Pinpoint the cell where the given text exists, returning its (X, Y) midpoint coordinate. 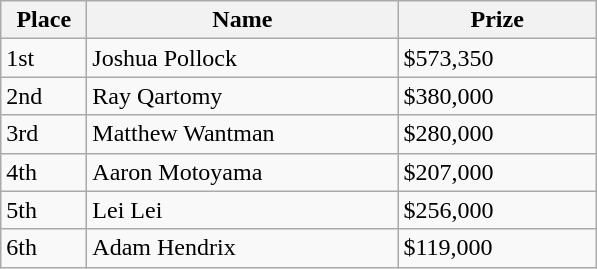
$280,000 (498, 134)
5th (44, 210)
Ray Qartomy (242, 96)
Joshua Pollock (242, 58)
Place (44, 20)
1st (44, 58)
4th (44, 172)
6th (44, 248)
Matthew Wantman (242, 134)
Name (242, 20)
Adam Hendrix (242, 248)
3rd (44, 134)
$207,000 (498, 172)
2nd (44, 96)
Prize (498, 20)
Aaron Motoyama (242, 172)
$380,000 (498, 96)
Lei Lei (242, 210)
$573,350 (498, 58)
$256,000 (498, 210)
$119,000 (498, 248)
